Pinpoint the cell where the given text exists, returning its [x, y] midpoint coordinate. 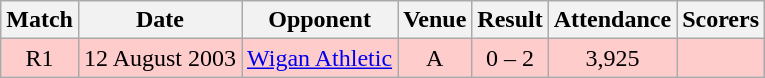
12 August 2003 [160, 58]
Scorers [721, 20]
Attendance [612, 20]
Venue [435, 20]
Wigan Athletic [320, 58]
Opponent [320, 20]
R1 [40, 58]
0 – 2 [510, 58]
Match [40, 20]
3,925 [612, 58]
Date [160, 20]
A [435, 58]
Result [510, 20]
